Output the (x, y) coordinate of the center of the cell containing the given text.  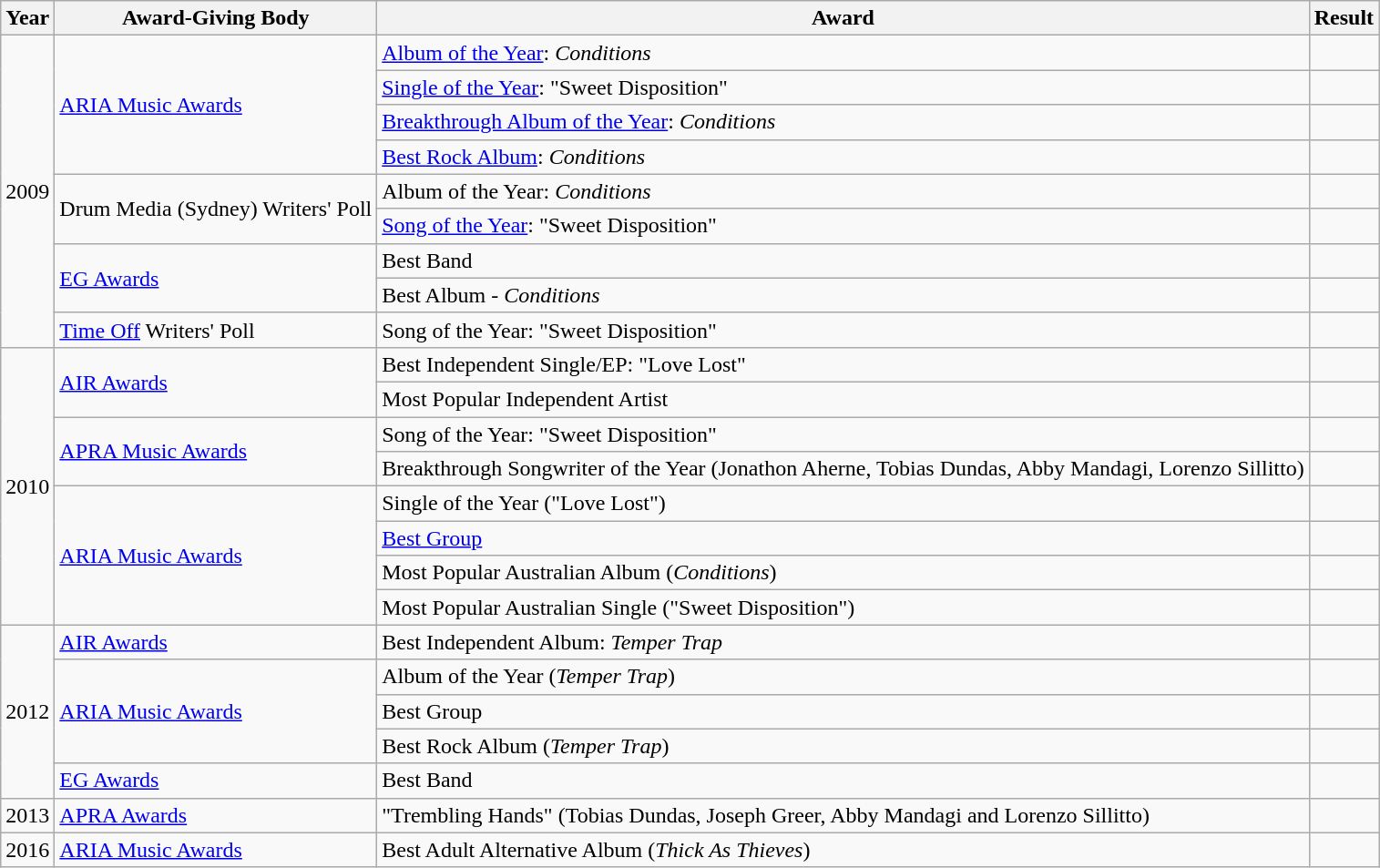
Best Rock Album: Conditions (843, 157)
Album of the Year (Temper Trap) (843, 677)
Breakthrough Songwriter of the Year (Jonathon Aherne, Tobias Dundas, Abby Mandagi, Lorenzo Sillitto) (843, 469)
Most Popular Australian Single ("Sweet Disposition") (843, 608)
"Trembling Hands" (Tobias Dundas, Joseph Greer, Abby Mandagi and Lorenzo Sillitto) (843, 815)
Single of the Year: "Sweet Disposition" (843, 87)
Best Album - Conditions (843, 295)
Best Adult Alternative Album (Thick As Thieves) (843, 850)
Best Rock Album (Temper Trap) (843, 746)
Time Off Writers' Poll (216, 330)
APRA Music Awards (216, 452)
Most Popular Australian Album (Conditions) (843, 573)
Best Independent Album: Temper Trap (843, 642)
APRA Awards (216, 815)
Drum Media (Sydney) Writers' Poll (216, 209)
Result (1344, 18)
Single of the Year ("Love Lost") (843, 504)
Breakthrough Album of the Year: Conditions (843, 122)
Award (843, 18)
Best Independent Single/EP: "Love Lost" (843, 364)
Year (27, 18)
2013 (27, 815)
2010 (27, 485)
2009 (27, 191)
Most Popular Independent Artist (843, 399)
2012 (27, 711)
2016 (27, 850)
Award-Giving Body (216, 18)
